Return the [X, Y] coordinate for the center point of the cell that contains the specified text.  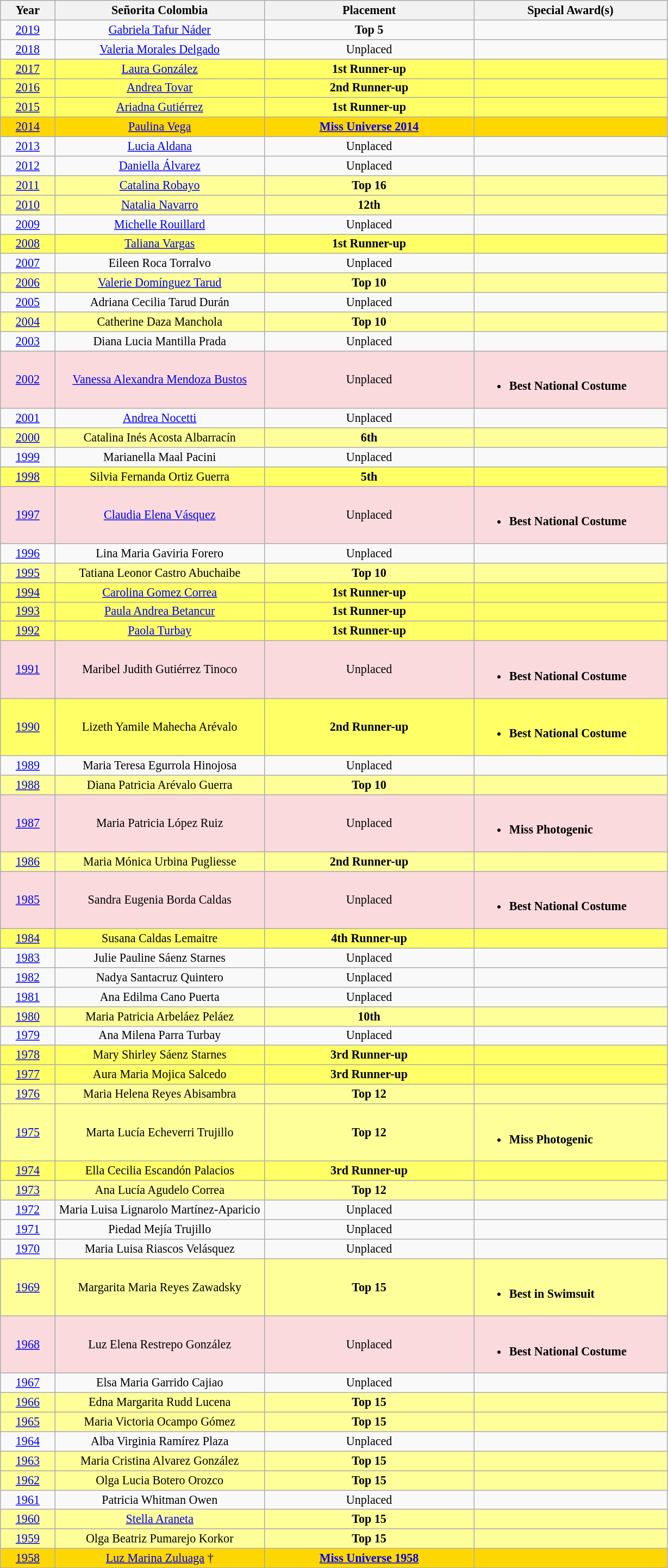
Patricia Whitman Owen [160, 1499]
Lucia Aldana [160, 146]
Year [28, 10]
1961 [28, 1499]
Susana Caldas Lemaitre [160, 938]
Margarita Maria Reyes Zawadsky [160, 1286]
Luz Elena Restrepo González [160, 1344]
Claudia Elena Vásquez [160, 514]
1998 [28, 476]
Miss Universe 2014 [369, 127]
Maria Mónica Urbina Pugliesse [160, 861]
10th [369, 1016]
Paulina Vega [160, 127]
Valeria Morales Delgado [160, 49]
2014 [28, 127]
1988 [28, 785]
1989 [28, 765]
2006 [28, 283]
Maria Helena Reyes Abisambra [160, 1094]
Lizeth Yamile Mahecha Arévalo [160, 726]
Andrea Tovar [160, 88]
Top 16 [369, 185]
1992 [28, 631]
1995 [28, 573]
1977 [28, 1074]
1967 [28, 1383]
Luz Marina Zuluaga † [160, 1558]
Tatiana Leonor Castro Abuchaibe [160, 573]
1958 [28, 1558]
2011 [28, 185]
1986 [28, 861]
Catalina Robayo [160, 185]
1994 [28, 592]
1965 [28, 1422]
1959 [28, 1539]
1982 [28, 977]
2001 [28, 418]
2000 [28, 437]
1996 [28, 553]
Laura González [160, 69]
Vanessa Alexandra Mendoza Bustos [160, 379]
2016 [28, 88]
1997 [28, 514]
Catherine Daza Manchola [160, 321]
Ariadna Gutiérrez [160, 108]
12th [369, 205]
Diana Lucia Mantilla Prada [160, 341]
2015 [28, 108]
Adriana Cecilia Tarud Durán [160, 302]
Ana Lucía Agudelo Correa [160, 1190]
Marianella Maal Pacini [160, 457]
1985 [28, 899]
Carolina Gomez Correa [160, 592]
Ana Milena Parra Turbay [160, 1036]
1983 [28, 957]
1991 [28, 669]
Stella Araneta [160, 1519]
Paola Turbay [160, 631]
Silvia Fernanda Ortiz Guerra [160, 476]
Edna Margarita Rudd Lucena [160, 1402]
1970 [28, 1249]
2019 [28, 29]
Maria Luisa Lignarolo Martínez-Aparicio [160, 1210]
1978 [28, 1055]
Olga Lucia Botero Orozco [160, 1480]
Natalia Navarro [160, 205]
Señorita Colombia [160, 10]
Marta Lucía Echeverri Trujillo [160, 1132]
1976 [28, 1094]
Eileen Roca Torralvo [160, 263]
Placement [369, 10]
1999 [28, 457]
Michelle Rouillard [160, 224]
1987 [28, 823]
Diana Patricia Arévalo Guerra [160, 785]
Nadya Santacruz Quintero [160, 977]
1960 [28, 1519]
1973 [28, 1190]
Piedad Mejía Trujillo [160, 1229]
1984 [28, 938]
Maria Patricia López Ruiz [160, 823]
5th [369, 476]
2008 [28, 244]
Aura Maria Mojica Salcedo [160, 1074]
Mary Shirley Sáenz Starnes [160, 1055]
1993 [28, 612]
Maria Cristina Alvarez González [160, 1461]
2010 [28, 205]
1980 [28, 1016]
2013 [28, 146]
1981 [28, 997]
Top 5 [369, 29]
1966 [28, 1402]
Sandra Eugenia Borda Caldas [160, 899]
Catalina Inés Acosta Albarracín [160, 437]
Miss Universe 1958 [369, 1558]
1963 [28, 1461]
2005 [28, 302]
2017 [28, 69]
1975 [28, 1132]
Maria Teresa Egurrola Hinojosa [160, 765]
Maria Victoria Ocampo Gómez [160, 1422]
2007 [28, 263]
Maribel Judith Gutiérrez Tinoco [160, 669]
Ana Edilma Cano Puerta [160, 997]
2012 [28, 166]
6th [369, 437]
1974 [28, 1171]
2009 [28, 224]
Lina Maria Gaviria Forero [160, 553]
Maria Patricia Arbeláez Peláez [160, 1016]
1962 [28, 1480]
Elsa Maria Garrido Cajiao [160, 1383]
Olga Beatriz Pumarejo Korkor [160, 1539]
Julie Pauline Sáenz Starnes [160, 957]
2003 [28, 341]
Special Award(s) [571, 10]
2002 [28, 379]
Gabriela Tafur Náder [160, 29]
1972 [28, 1210]
Alba Virginia Ramírez Plaza [160, 1441]
1979 [28, 1036]
1969 [28, 1286]
Paula Andrea Betancur [160, 612]
Taliana Vargas [160, 244]
1990 [28, 726]
Daniella Álvarez [160, 166]
2018 [28, 49]
Valerie Domínguez Tarud [160, 283]
1968 [28, 1344]
Ella Cecilia Escandón Palacios [160, 1171]
2004 [28, 321]
4th Runner-up [369, 938]
1971 [28, 1229]
Best in Swimsuit [571, 1286]
Maria Luisa Riascos Velásquez [160, 1249]
1964 [28, 1441]
Andrea Nocetti [160, 418]
